Output the [x, y] coordinate of the center of the cell containing the given text.  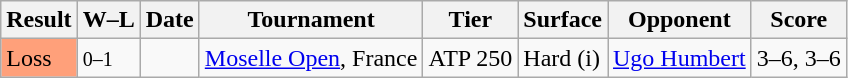
Tournament [311, 20]
Date [170, 20]
Tier [470, 20]
Moselle Open, France [311, 58]
Surface [563, 20]
ATP 250 [470, 58]
Opponent [680, 20]
Ugo Humbert [680, 58]
Hard (i) [563, 58]
Score [798, 20]
0–1 [108, 58]
W–L [108, 20]
Result [39, 20]
Loss [39, 58]
3–6, 3–6 [798, 58]
